For the text-containing cell, return its midpoint in [X, Y] coordinate format. 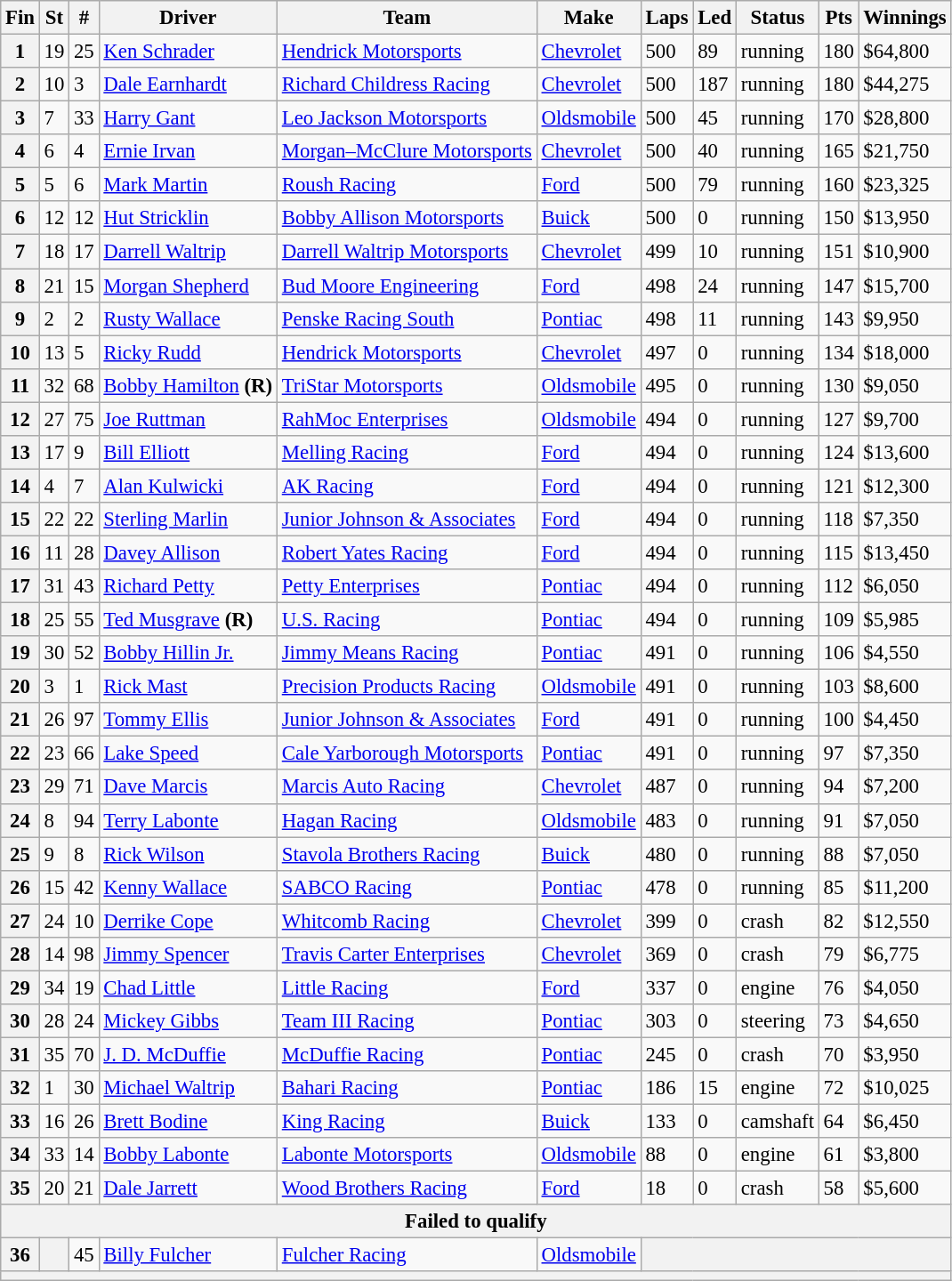
40 [715, 151]
$9,950 [905, 318]
Hut Stricklin [188, 218]
$6,775 [905, 955]
$4,650 [905, 1021]
$4,050 [905, 987]
$12,300 [905, 486]
85 [838, 887]
$6,050 [905, 586]
76 [838, 987]
147 [838, 286]
130 [838, 385]
Little Racing [407, 987]
Driver [188, 18]
$15,700 [905, 286]
66 [84, 753]
Melling Racing [407, 453]
480 [667, 854]
Kenny Wallace [188, 887]
Penske Racing South [407, 318]
150 [838, 218]
Jimmy Spencer [188, 955]
73 [838, 1021]
483 [667, 820]
55 [84, 620]
Richard Childress Racing [407, 85]
$23,325 [905, 185]
100 [838, 720]
71 [84, 787]
Chad Little [188, 987]
McDuffie Racing [407, 1054]
$18,000 [905, 352]
303 [667, 1021]
$21,750 [905, 151]
Darrell Waltrip [188, 252]
124 [838, 453]
Darrell Waltrip Motorsports [407, 252]
$11,200 [905, 887]
Bud Moore Engineering [407, 286]
89 [715, 52]
Dale Jarrett [188, 1188]
Rick Mast [188, 687]
Lake Speed [188, 753]
St [53, 18]
# [84, 18]
Michael Waltrip [188, 1088]
$44,275 [905, 85]
82 [838, 921]
$12,550 [905, 921]
103 [838, 687]
121 [838, 486]
68 [84, 385]
Terry Labonte [188, 820]
Make [589, 18]
$28,800 [905, 118]
Morgan Shepherd [188, 286]
Bahari Racing [407, 1088]
Mark Martin [188, 185]
187 [715, 85]
$3,950 [905, 1054]
Rick Wilson [188, 854]
SABCO Racing [407, 887]
36 [20, 1255]
52 [84, 653]
Bobby Hamilton (R) [188, 385]
Bill Elliott [188, 453]
Rusty Wallace [188, 318]
Brett Bodine [188, 1122]
Derrike Cope [188, 921]
115 [838, 552]
$5,600 [905, 1188]
Precision Products Racing [407, 687]
Wood Brothers Racing [407, 1188]
369 [667, 955]
Fulcher Racing [407, 1255]
Dave Marcis [188, 787]
337 [667, 987]
$10,025 [905, 1088]
Travis Carter Enterprises [407, 955]
42 [84, 887]
72 [838, 1088]
Tommy Ellis [188, 720]
Cale Yarborough Motorsports [407, 753]
$8,600 [905, 687]
Stavola Brothers Racing [407, 854]
Leo Jackson Motorsports [407, 118]
478 [667, 887]
127 [838, 419]
399 [667, 921]
112 [838, 586]
camshaft [778, 1122]
Ken Schrader [188, 52]
Mickey Gibbs [188, 1021]
Team [407, 18]
Petty Enterprises [407, 586]
Richard Petty [188, 586]
Bobby Hillin Jr. [188, 653]
$4,550 [905, 653]
Roush Racing [407, 185]
133 [667, 1122]
$6,450 [905, 1122]
143 [838, 318]
Status [778, 18]
$10,900 [905, 252]
Hagan Racing [407, 820]
Alan Kulwicki [188, 486]
Bobby Allison Motorsports [407, 218]
$3,800 [905, 1155]
Billy Fulcher [188, 1255]
64 [838, 1122]
$9,700 [905, 419]
495 [667, 385]
$64,800 [905, 52]
106 [838, 653]
Robert Yates Racing [407, 552]
499 [667, 252]
61 [838, 1155]
Laps [667, 18]
King Racing [407, 1122]
134 [838, 352]
487 [667, 787]
109 [838, 620]
Ernie Irvan [188, 151]
Fin [20, 18]
151 [838, 252]
Ricky Rudd [188, 352]
Marcis Auto Racing [407, 787]
Morgan–McClure Motorsports [407, 151]
58 [838, 1188]
J. D. McDuffie [188, 1054]
RahMoc Enterprises [407, 419]
Led [715, 18]
Pts [838, 18]
U.S. Racing [407, 620]
AK Racing [407, 486]
steering [778, 1021]
Joe Ruttman [188, 419]
Team III Racing [407, 1021]
$4,450 [905, 720]
Sterling Marlin [188, 520]
Ted Musgrave (R) [188, 620]
186 [667, 1088]
91 [838, 820]
Harry Gant [188, 118]
75 [84, 419]
Failed to qualify [476, 1221]
165 [838, 151]
Labonte Motorsports [407, 1155]
Dale Earnhardt [188, 85]
TriStar Motorsports [407, 385]
Jimmy Means Racing [407, 653]
$7,200 [905, 787]
$13,950 [905, 218]
98 [84, 955]
245 [667, 1054]
$5,985 [905, 620]
160 [838, 185]
Bobby Labonte [188, 1155]
$9,050 [905, 385]
Whitcomb Racing [407, 921]
118 [838, 520]
Winnings [905, 18]
$13,450 [905, 552]
497 [667, 352]
$13,600 [905, 453]
Davey Allison [188, 552]
43 [84, 586]
170 [838, 118]
